Pinpoint the cell where the given text exists, returning its [X, Y] midpoint coordinate. 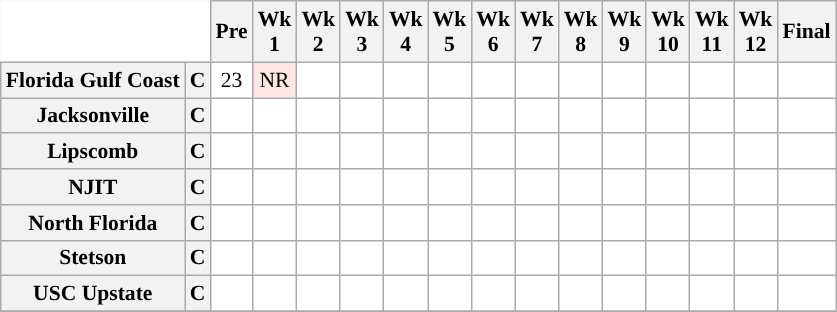
Florida Gulf Coast [93, 80]
Lipscomb [93, 152]
Wk6 [493, 32]
Wk2 [318, 32]
Stetson [93, 258]
Wk5 [450, 32]
Jacksonville [93, 116]
Wk9 [624, 32]
NJIT [93, 187]
Wk11 [712, 32]
NR [275, 80]
USC Upstate [93, 294]
Wk10 [668, 32]
Pre [232, 32]
Wk8 [581, 32]
Wk1 [275, 32]
Wk4 [406, 32]
Final [806, 32]
North Florida [93, 223]
23 [232, 80]
Wk7 [537, 32]
Wk3 [362, 32]
Wk12 [756, 32]
